Find where the given text appears and provide that cell's center as [X, Y] coordinate. 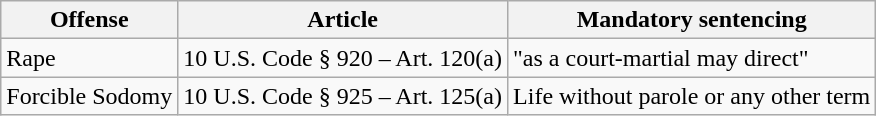
10 U.S. Code § 925 – Art. 125(a) [343, 96]
Mandatory sentencing [692, 20]
Forcible Sodomy [90, 96]
"as a court-martial may direct" [692, 58]
Offense [90, 20]
10 U.S. Code § 920 – Art. 120(a) [343, 58]
Article [343, 20]
Life without parole or any other term [692, 96]
Rape [90, 58]
